Find where the given text appears and provide that cell's center as (x, y) coordinate. 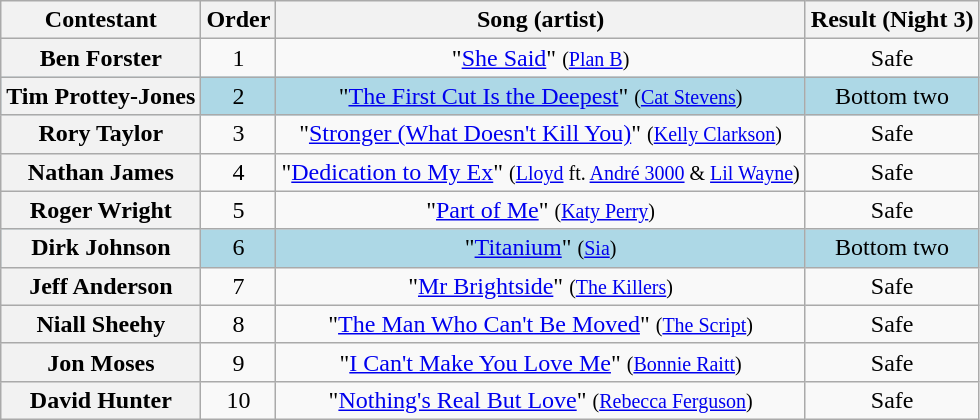
Rory Taylor (101, 134)
"The Man Who Can't Be Moved" (The Script) (540, 324)
"Dedication to My Ex" (Lloyd ft. André 3000 & Lil Wayne) (540, 172)
Result (Night 3) (892, 20)
1 (238, 58)
7 (238, 286)
Tim Prottey-Jones (101, 96)
"Titanium" (Sia) (540, 248)
6 (238, 248)
2 (238, 96)
"Part of Me" (Katy Perry) (540, 210)
9 (238, 362)
"The First Cut Is the Deepest" (Cat Stevens) (540, 96)
Roger Wright (101, 210)
"I Can't Make You Love Me" (Bonnie Raitt) (540, 362)
Dirk Johnson (101, 248)
Jeff Anderson (101, 286)
10 (238, 400)
3 (238, 134)
Song (artist) (540, 20)
8 (238, 324)
Ben Forster (101, 58)
Nathan James (101, 172)
5 (238, 210)
Contestant (101, 20)
"She Said" (Plan B) (540, 58)
"Stronger (What Doesn't Kill You)" (Kelly Clarkson) (540, 134)
Order (238, 20)
4 (238, 172)
Niall Sheehy (101, 324)
"Nothing's Real But Love" (Rebecca Ferguson) (540, 400)
Jon Moses (101, 362)
David Hunter (101, 400)
"Mr Brightside" (The Killers) (540, 286)
